Provide the [X, Y] coordinate of the cell's center where the given text is located.  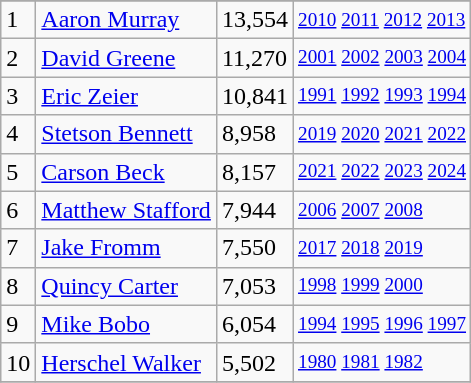
Carson Beck [126, 172]
8,157 [254, 172]
2010 2011 2012 2013 [382, 20]
Jake Fromm [126, 248]
2019 2020 2021 2022 [382, 134]
6 [18, 210]
11,270 [254, 58]
13,554 [254, 20]
2006 2007 2008 [382, 210]
Stetson Bennett [126, 134]
5,502 [254, 362]
5 [18, 172]
9 [18, 324]
4 [18, 134]
7,944 [254, 210]
8 [18, 286]
1994 1995 1996 1997 [382, 324]
David Greene [126, 58]
10,841 [254, 96]
7 [18, 248]
1998 1999 2000 [382, 286]
7,053 [254, 286]
Herschel Walker [126, 362]
1 [18, 20]
1991 1992 1993 1994 [382, 96]
Quincy Carter [126, 286]
Eric Zeier [126, 96]
2021 2022 2023 2024 [382, 172]
2017 2018 2019 [382, 248]
2 [18, 58]
1980 1981 1982 [382, 362]
2001 2002 2003 2004 [382, 58]
7,550 [254, 248]
Matthew Stafford [126, 210]
3 [18, 96]
Aaron Murray [126, 20]
10 [18, 362]
6,054 [254, 324]
Mike Bobo [126, 324]
8,958 [254, 134]
